Output the [x, y] coordinate of the center of the cell containing the given text.  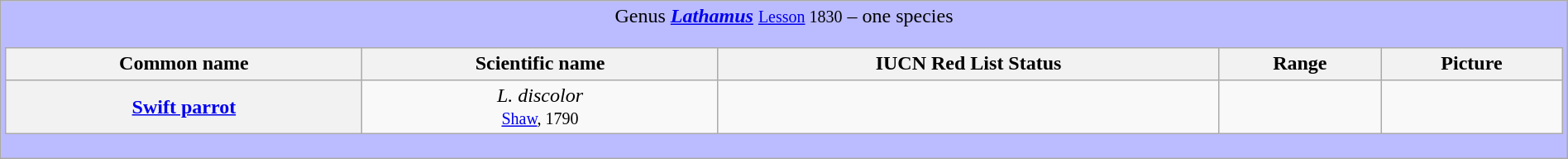
Range [1300, 64]
Common name [184, 64]
IUCN Red List Status [968, 64]
L. discolor Shaw, 1790 [541, 106]
Swift parrot [184, 106]
Scientific name [541, 64]
Picture [1472, 64]
Genus Lathamus Lesson 1830 – one species Common name Scientific name IUCN Red List Status Range Picture Swift parrot L. discolor Shaw, 1790 [784, 79]
